Determine the [X, Y] coordinate at the center of the cell enclosing the given text.  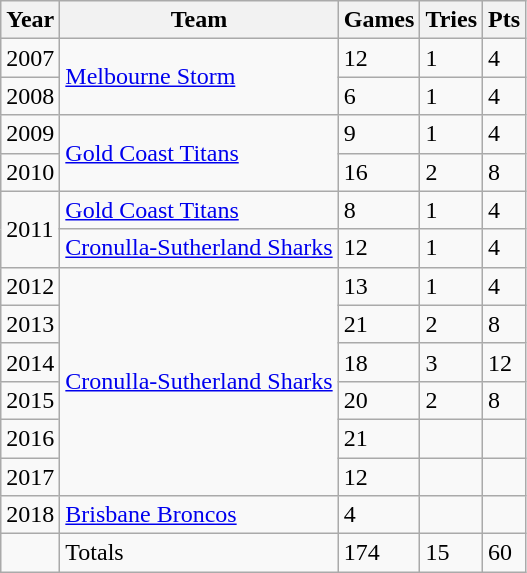
16 [379, 172]
Games [379, 20]
174 [379, 553]
Tries [452, 20]
9 [379, 134]
2009 [30, 134]
18 [379, 362]
2016 [30, 438]
2010 [30, 172]
2011 [30, 229]
60 [504, 553]
2013 [30, 324]
2017 [30, 477]
6 [379, 96]
Team [199, 20]
15 [452, 553]
Melbourne Storm [199, 77]
Pts [504, 20]
2012 [30, 286]
2018 [30, 515]
2014 [30, 362]
Totals [199, 553]
3 [452, 362]
20 [379, 400]
2007 [30, 58]
Year [30, 20]
2015 [30, 400]
2008 [30, 96]
Brisbane Broncos [199, 515]
13 [379, 286]
